Scan for the cell matching the given text and deliver its [x, y] coordinate at center. 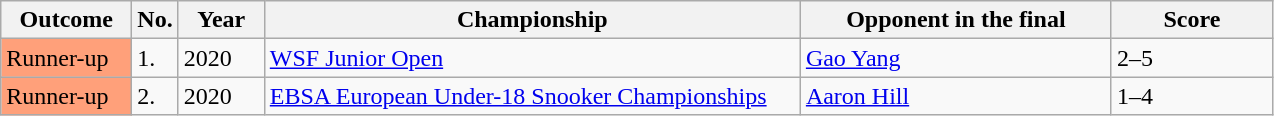
1. [155, 58]
EBSA European Under-18 Snooker Championships [532, 96]
2–5 [1192, 58]
Aaron Hill [956, 96]
Year [221, 20]
2. [155, 96]
Score [1192, 20]
No. [155, 20]
Championship [532, 20]
WSF Junior Open [532, 58]
Gao Yang [956, 58]
1–4 [1192, 96]
Opponent in the final [956, 20]
Outcome [66, 20]
